Scan for the cell matching the given text and deliver its (x, y) coordinate at center. 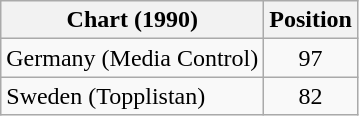
97 (311, 58)
Chart (1990) (132, 20)
Sweden (Topplistan) (132, 96)
Position (311, 20)
82 (311, 96)
Germany (Media Control) (132, 58)
